Find where the given text appears and provide that cell's center as (X, Y) coordinate. 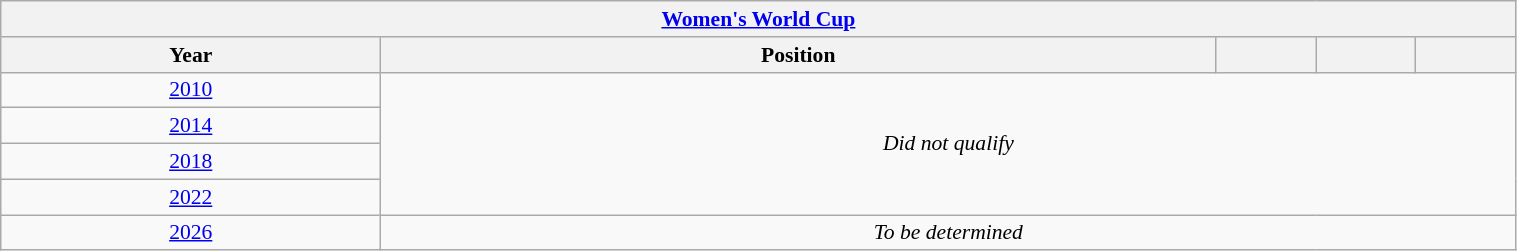
Year (191, 55)
Position (798, 55)
2018 (191, 162)
Did not qualify (948, 143)
2022 (191, 197)
2026 (191, 233)
Women's World Cup (758, 19)
2010 (191, 90)
To be determined (948, 233)
2014 (191, 126)
